Extract the [X, Y] coordinate from the center of the cell holding the provided text.  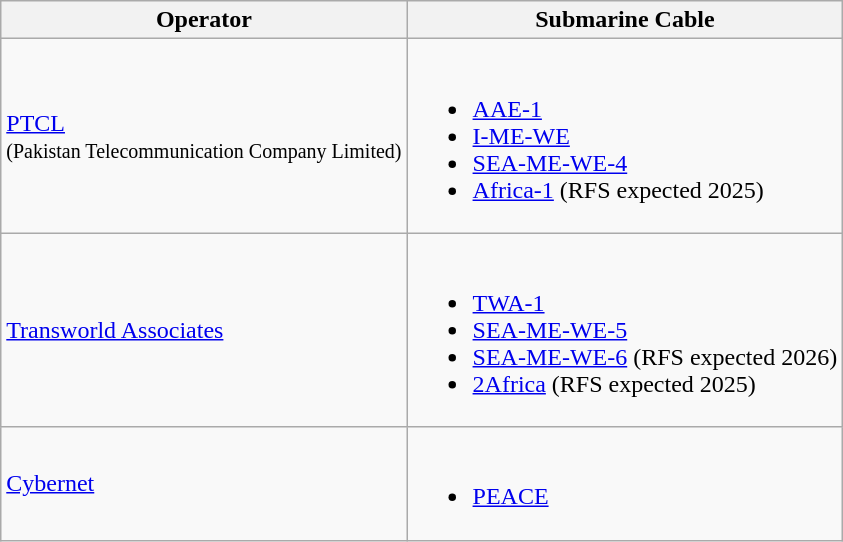
PEACE [625, 484]
Transworld Associates [204, 330]
Submarine Cable [625, 20]
Cybernet [204, 484]
Operator [204, 20]
AAE-1I-ME-WESEA-ME-WE-4Africa-1 (RFS expected 2025) [625, 136]
TWA-1SEA-ME-WE-5SEA-ME-WE-6 (RFS expected 2026)2Africa (RFS expected 2025) [625, 330]
PTCL(Pakistan Telecommunication Company Limited) [204, 136]
